Capture the cell that displays the provided text and extract its (X, Y) central coordinate. 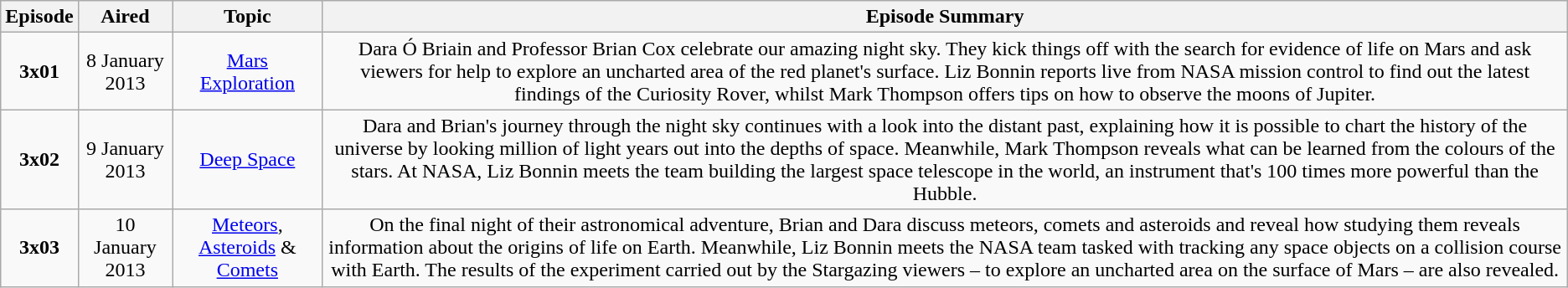
Episode Summary (945, 17)
Meteors, Asteroids & Comets (248, 248)
9 January 2013 (125, 159)
Topic (248, 17)
3x02 (39, 159)
Episode (39, 17)
3x01 (39, 71)
Aired (125, 17)
Mars Exploration (248, 71)
Deep Space (248, 159)
10 January 2013 (125, 248)
8 January 2013 (125, 71)
3x03 (39, 248)
